Scan for the cell matching the given text and deliver its [X, Y] coordinate at center. 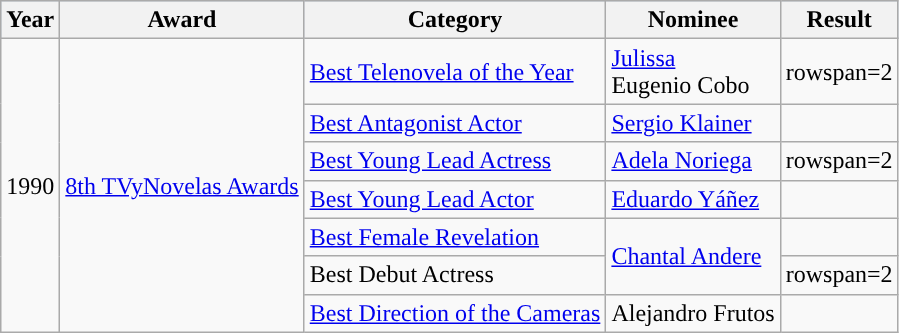
Eduardo Yáñez [693, 199]
Sergio Klainer [693, 123]
Category [455, 20]
JulissaEugenio Cobo [693, 72]
Best Telenovela of the Year [455, 72]
Award [182, 20]
Best Debut Actress [455, 275]
Chantal Andere [693, 256]
Best Antagonist Actor [455, 123]
Best Female Revelation [455, 237]
Result [839, 20]
Year [30, 20]
Alejandro Frutos [693, 313]
Best Young Lead Actress [455, 161]
8th TVyNovelas Awards [182, 186]
Nominee [693, 20]
1990 [30, 186]
Adela Noriega [693, 161]
Best Direction of the Cameras [455, 313]
Best Young Lead Actor [455, 199]
